Return the [X, Y] coordinate for the center point of the cell that contains the specified text.  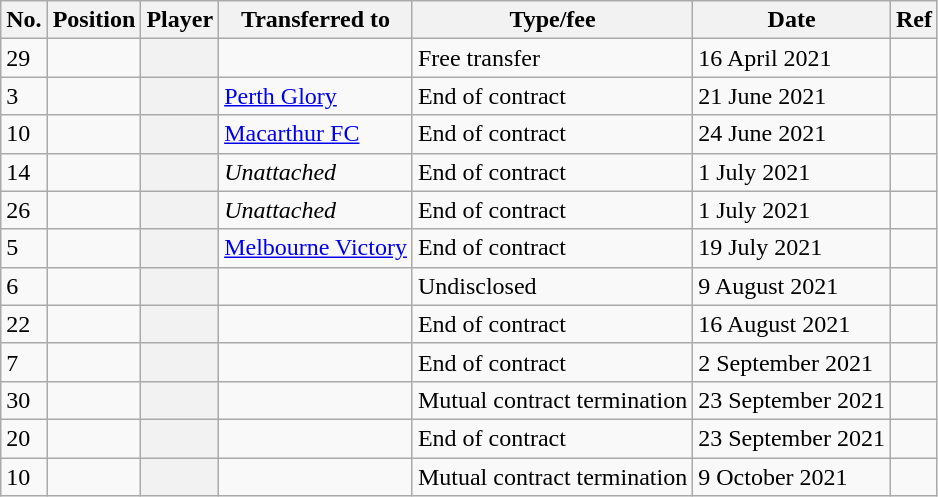
Ref [914, 20]
26 [24, 210]
20 [24, 438]
14 [24, 172]
Player [180, 20]
7 [24, 362]
29 [24, 58]
30 [24, 400]
Date [792, 20]
16 April 2021 [792, 58]
19 July 2021 [792, 248]
No. [24, 20]
5 [24, 248]
2 September 2021 [792, 362]
9 August 2021 [792, 286]
Undisclosed [552, 286]
Melbourne Victory [316, 248]
6 [24, 286]
Perth Glory [316, 96]
Type/fee [552, 20]
16 August 2021 [792, 324]
21 June 2021 [792, 96]
9 October 2021 [792, 477]
Macarthur FC [316, 134]
24 June 2021 [792, 134]
22 [24, 324]
Free transfer [552, 58]
3 [24, 96]
Position [94, 20]
Transferred to [316, 20]
